Detect which cell encompasses the target text, then output its [x, y] center coordinate. 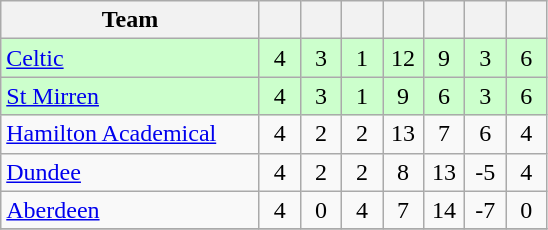
-5 [486, 172]
Hamilton Academical [130, 134]
Aberdeen [130, 210]
14 [444, 210]
St Mirren [130, 96]
Celtic [130, 58]
-7 [486, 210]
8 [402, 172]
12 [402, 58]
Team [130, 20]
Dundee [130, 172]
